Pinpoint the cell where the given text exists, returning its (x, y) midpoint coordinate. 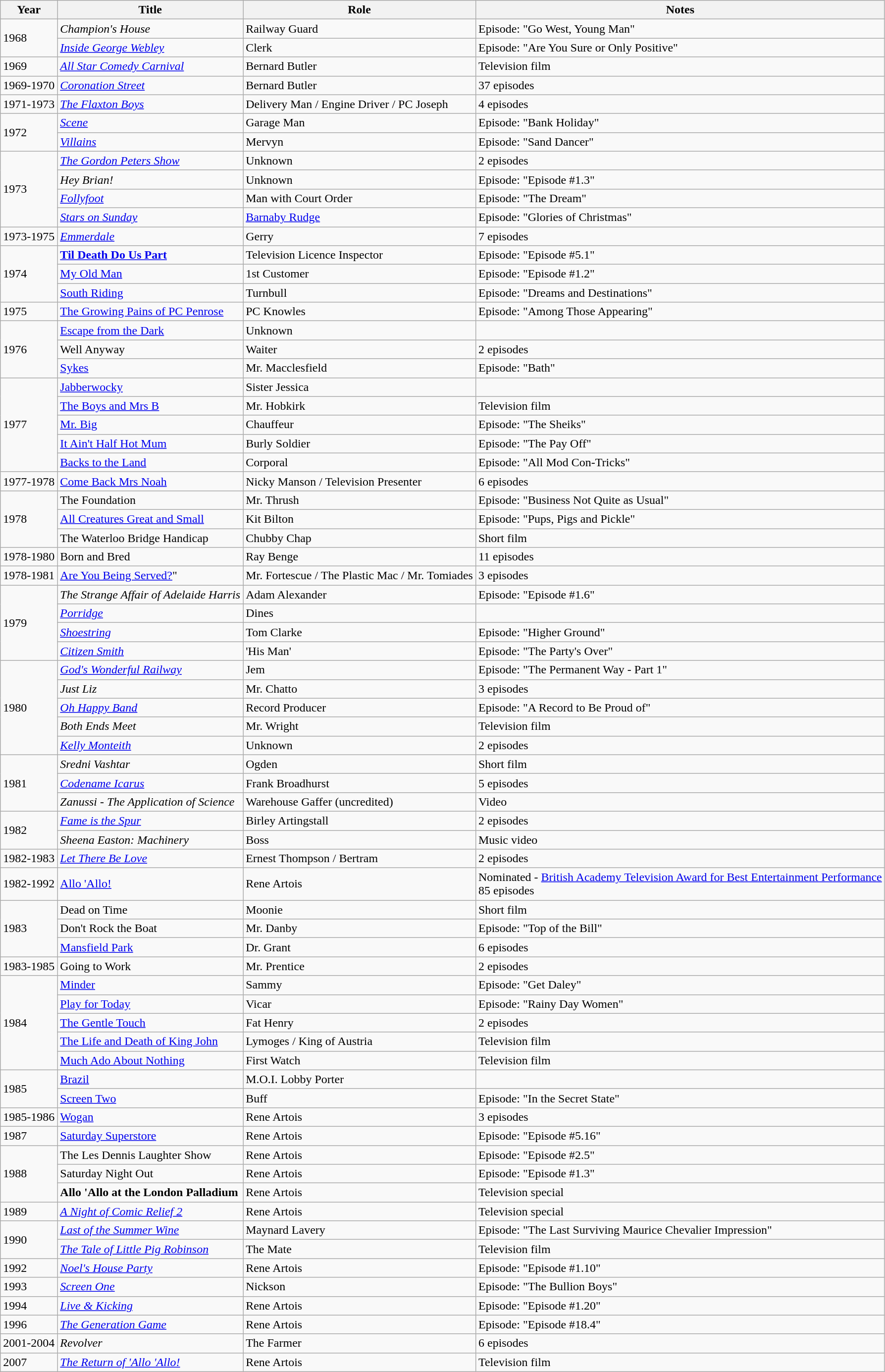
Oh Happy Band (151, 708)
The Life and Death of King John (151, 1042)
1996 (29, 1324)
Nickson (360, 1287)
Episode: "Top of the Bill" (680, 929)
Inside George Webley (151, 48)
Porridge (151, 613)
Ray Benge (360, 557)
Mr. Thrush (360, 500)
Sykes (151, 368)
Coronation Street (151, 85)
Waiter (360, 349)
Just Liz (151, 689)
Dines (360, 613)
The Gordon Peters Show (151, 161)
Screen Two (151, 1098)
Escape from the Dark (151, 330)
Record Producer (360, 708)
7 episodes (680, 236)
The Strange Affair of Adelaide Harris (151, 595)
Episode: "Go West, Young Man" (680, 29)
Mr. Hobkirk (360, 406)
All Star Comedy Carnival (151, 66)
Screen One (151, 1287)
Video (680, 802)
1985 (29, 1089)
All Creatures Great and Small (151, 519)
Ogden (360, 764)
Tom Clarke (360, 632)
1994 (29, 1306)
1990 (29, 1240)
The Farmer (360, 1343)
Sammy (360, 985)
1973 (29, 189)
Episode: "Glories of Christmas" (680, 217)
Episode: "Episode #1.10" (680, 1268)
Brazil (151, 1079)
First Watch (360, 1060)
1st Customer (360, 274)
Episode: "Bath" (680, 368)
Railway Guard (360, 29)
Citizen Smith (151, 651)
Mr. Macclesfield (360, 368)
Episode: "In the Secret State" (680, 1098)
God's Wonderful Railway (151, 670)
Noel's House Party (151, 1268)
Episode: "Business Not Quite as Usual" (680, 500)
The Return of 'Allo 'Allo! (151, 1362)
Turnbull (360, 293)
Episode: "Episode #2.5" (680, 1155)
Mr. Danby (360, 929)
Episode: "Pups, Pigs and Pickle" (680, 519)
Let There Be Love (151, 859)
Adam Alexander (360, 595)
Mr. Chatto (360, 689)
1983 (29, 929)
Episode: "The Permanent Way - Part 1" (680, 670)
1983-1985 (29, 966)
Kit Bilton (360, 519)
Clerk (360, 48)
Sister Jessica (360, 387)
Maynard Lavery (360, 1230)
Live & Kicking (151, 1306)
Revolver (151, 1343)
Episode: "The Bullion Boys" (680, 1287)
M.O.I. Lobby Porter (360, 1079)
Episode: "Episode #18.4" (680, 1324)
Follyfoot (151, 198)
Mr. Prentice (360, 966)
1989 (29, 1211)
1987 (29, 1136)
1979 (29, 623)
1988 (29, 1174)
Music video (680, 840)
A Night of Comic Relief 2 (151, 1211)
1978 (29, 519)
1974 (29, 274)
Mansfield Park (151, 947)
Role (360, 10)
1977 (29, 425)
Fat Henry (360, 1023)
1984 (29, 1023)
1976 (29, 349)
Episode: "Episode #1.20" (680, 1306)
South Riding (151, 293)
Television Licence Inspector (360, 255)
1982-1983 (29, 859)
Episode: "Dreams and Destinations" (680, 293)
Moonie (360, 910)
Episode: "Higher Ground" (680, 632)
Scene (151, 123)
Ernest Thompson / Bertram (360, 859)
Notes (680, 10)
Corporal (360, 462)
Jabberwocky (151, 387)
'His Man' (360, 651)
Chauffeur (360, 425)
Chubby Chap (360, 538)
Stars on Sunday (151, 217)
Last of the Summer Wine (151, 1230)
1982 (29, 830)
Shoestring (151, 632)
Episode: "The Pay Off" (680, 443)
PC Knowles (360, 312)
Episode: "The Dream" (680, 198)
Codename Icarus (151, 783)
1985-1986 (29, 1117)
Warehouse Gaffer (uncredited) (360, 802)
Nicky Manson / Television Presenter (360, 481)
Jem (360, 670)
Burly Soldier (360, 443)
Episode: "Are You Sure or Only Positive" (680, 48)
1977-1978 (29, 481)
1971-1973 (29, 104)
Episode: "Episode #5.16" (680, 1136)
Episode: "All Mod Con-Tricks" (680, 462)
Dead on Time (151, 910)
1980 (29, 708)
Mervyn (360, 142)
Birley Artingstall (360, 821)
Mr. Big (151, 425)
Fame is the Spur (151, 821)
My Old Man (151, 274)
The Flaxton Boys (151, 104)
Episode: "Episode #5.1" (680, 255)
Episode: "A Record to Be Proud of" (680, 708)
Man with Court Order (360, 198)
Kelly Monteith (151, 745)
Sheena Easton: Machinery (151, 840)
Mr. Fortescue / The Plastic Mac / Mr. Tomiades (360, 576)
2007 (29, 1362)
The Mate (360, 1249)
1975 (29, 312)
4 episodes (680, 104)
1969 (29, 66)
Backs to the Land (151, 462)
Allo 'Allo at the London Palladium (151, 1193)
Barnaby Rudge (360, 217)
5 episodes (680, 783)
Lymoges / King of Austria (360, 1042)
Title (151, 10)
1982-1992 (29, 884)
1973-1975 (29, 236)
Til Death Do Us Part (151, 255)
Wogan (151, 1117)
Episode: "The Last Surviving Maurice Chevalier Impression" (680, 1230)
Going to Work (151, 966)
Garage Man (360, 123)
1993 (29, 1287)
Episode: "Episode #1.2" (680, 274)
1978-1980 (29, 557)
Nominated - British Academy Television Award for Best Entertainment Performance85 episodes (680, 884)
The Les Dennis Laughter Show (151, 1155)
The Waterloo Bridge Handicap (151, 538)
Hey Brian! (151, 179)
Sredni Vashtar (151, 764)
Episode: "Rainy Day Women" (680, 1004)
1969-1970 (29, 85)
Mr. Wright (360, 726)
The Generation Game (151, 1324)
Episode: "Episode #1.6" (680, 595)
The Boys and Mrs B (151, 406)
Episode: "Bank Holiday" (680, 123)
Gerry (360, 236)
Frank Broadhurst (360, 783)
Year (29, 10)
Villains (151, 142)
Saturday Night Out (151, 1174)
2001-2004 (29, 1343)
Episode: "Get Daley" (680, 985)
Minder (151, 985)
1978-1981 (29, 576)
1972 (29, 132)
Saturday Superstore (151, 1136)
Episode: "Among Those Appearing" (680, 312)
Boss (360, 840)
Champion's House (151, 29)
Episode: "The Party's Over" (680, 651)
Allo 'Allo! (151, 884)
1992 (29, 1268)
Both Ends Meet (151, 726)
Zanussi - The Application of Science (151, 802)
1968 (29, 38)
Are You Being Served?" (151, 576)
Buff (360, 1098)
37 episodes (680, 85)
11 episodes (680, 557)
Emmerdale (151, 236)
The Tale of Little Pig Robinson (151, 1249)
The Gentle Touch (151, 1023)
Play for Today (151, 1004)
Well Anyway (151, 349)
Come Back Mrs Noah (151, 481)
Dr. Grant (360, 947)
1981 (29, 783)
Born and Bred (151, 557)
Don't Rock the Boat (151, 929)
Episode: "Sand Dancer" (680, 142)
Much Ado About Nothing (151, 1060)
It Ain't Half Hot Mum (151, 443)
The Foundation (151, 500)
Vicar (360, 1004)
The Growing Pains of PC Penrose (151, 312)
Episode: "The Sheiks" (680, 425)
Delivery Man / Engine Driver / PC Joseph (360, 104)
